Find where the given text appears and provide that cell's center as [X, Y] coordinate. 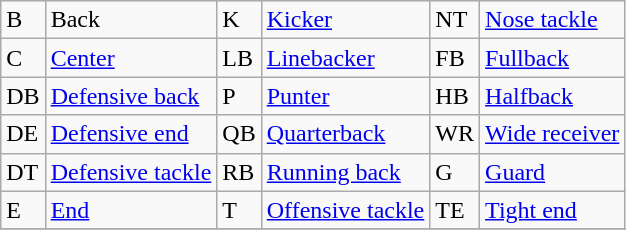
HB [455, 96]
Halfback [552, 96]
Nose tackle [552, 20]
P [239, 96]
Defensive end [131, 134]
Center [131, 58]
Quarterback [346, 134]
G [455, 172]
C [23, 58]
DE [23, 134]
FB [455, 58]
DT [23, 172]
RB [239, 172]
B [23, 20]
T [239, 210]
TE [455, 210]
NT [455, 20]
Kicker [346, 20]
Running back [346, 172]
End [131, 210]
Offensive tackle [346, 210]
Defensive back [131, 96]
K [239, 20]
Wide receiver [552, 134]
DB [23, 96]
Linebacker [346, 58]
E [23, 210]
Tight end [552, 210]
Back [131, 20]
LB [239, 58]
Punter [346, 96]
Guard [552, 172]
Fullback [552, 58]
WR [455, 134]
Defensive tackle [131, 172]
QB [239, 134]
